From the cell containing the given text, extract its center point as [X, Y] coordinate. 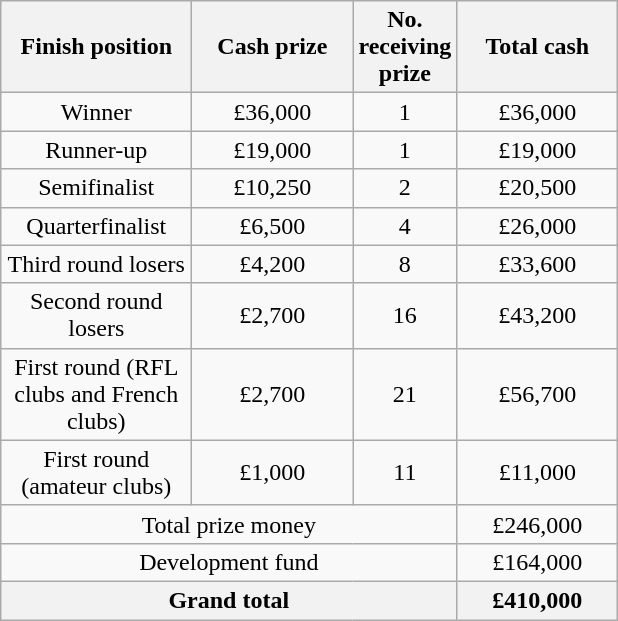
£33,600 [538, 264]
Total prize money [229, 524]
£43,200 [538, 316]
£246,000 [538, 524]
2 [405, 188]
4 [405, 226]
£11,000 [538, 472]
£164,000 [538, 562]
Semifinalist [96, 188]
£410,000 [538, 600]
£4,200 [272, 264]
£20,500 [538, 188]
21 [405, 394]
Development fund [229, 562]
16 [405, 316]
Grand total [229, 600]
Runner-up [96, 150]
Finish position [96, 47]
First round (amateur clubs) [96, 472]
First round (RFL clubs and French clubs) [96, 394]
Quarterfinalist [96, 226]
£1,000 [272, 472]
8 [405, 264]
No. receiving prize [405, 47]
Winner [96, 112]
Total cash [538, 47]
11 [405, 472]
£56,700 [538, 394]
Second round losers [96, 316]
Cash prize [272, 47]
£26,000 [538, 226]
£6,500 [272, 226]
£10,250 [272, 188]
Third round losers [96, 264]
